Output the (x, y) coordinate of the center of the cell containing the given text.  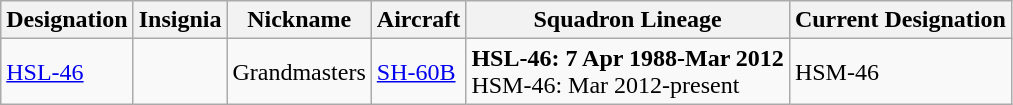
Grandmasters (299, 72)
HSM-46 (900, 72)
Current Designation (900, 20)
Aircraft (418, 20)
HSL-46: 7 Apr 1988-Mar 2012HSM-46: Mar 2012-present (628, 72)
Squadron Lineage (628, 20)
HSL-46 (67, 72)
SH-60B (418, 72)
Nickname (299, 20)
Designation (67, 20)
Insignia (180, 20)
